Detect which cell encompasses the target text, then output its (x, y) center coordinate. 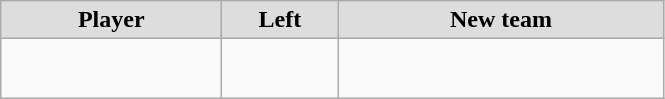
Player (112, 20)
Left (280, 20)
New team (501, 20)
